Search for the cell housing the specified text and yield its (X, Y) center coordinate. 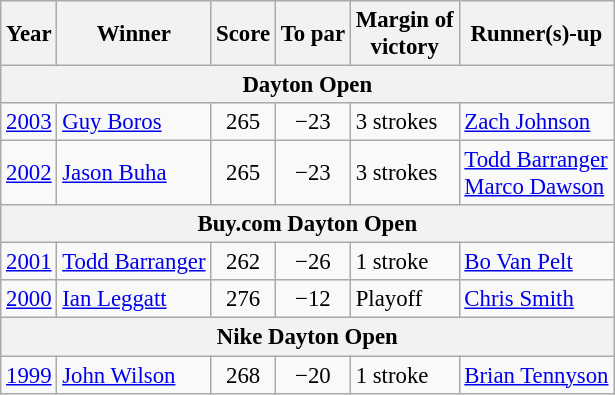
Score (244, 34)
Year (29, 34)
262 (244, 262)
Guy Boros (134, 122)
Bo Van Pelt (536, 262)
Chris Smith (536, 299)
Zach Johnson (536, 122)
Winner (134, 34)
Dayton Open (308, 85)
−12 (312, 299)
Todd Barranger Marco Dawson (536, 174)
John Wilson (134, 375)
Brian Tennyson (536, 375)
Jason Buha (134, 174)
2002 (29, 174)
Buy.com Dayton Open (308, 224)
1999 (29, 375)
−26 (312, 262)
Nike Dayton Open (308, 337)
2000 (29, 299)
To par (312, 34)
Runner(s)-up (536, 34)
268 (244, 375)
Margin ofvictory (404, 34)
2003 (29, 122)
Playoff (404, 299)
−20 (312, 375)
2001 (29, 262)
276 (244, 299)
Todd Barranger (134, 262)
Ian Leggatt (134, 299)
